For the text-containing cell, return its midpoint in [x, y] coordinate format. 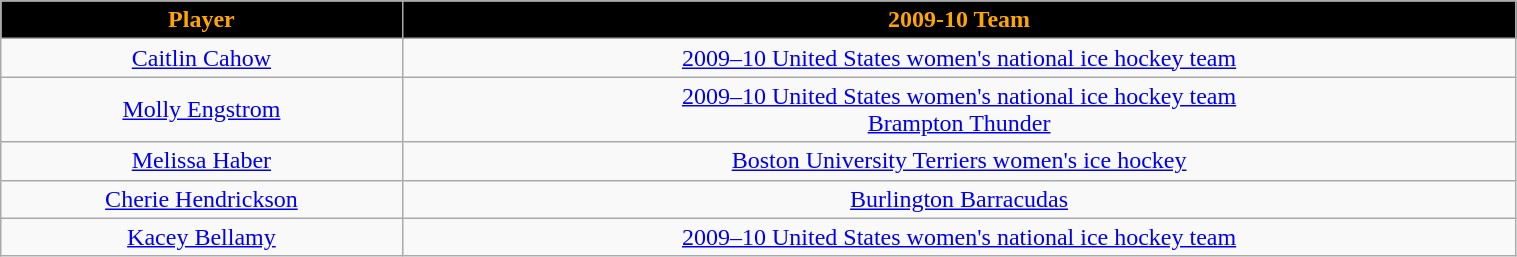
Kacey Bellamy [202, 237]
Burlington Barracudas [959, 199]
2009-10 Team [959, 20]
Player [202, 20]
Boston University Terriers women's ice hockey [959, 161]
Melissa Haber [202, 161]
Cherie Hendrickson [202, 199]
2009–10 United States women's national ice hockey teamBrampton Thunder [959, 110]
Molly Engstrom [202, 110]
Caitlin Cahow [202, 58]
